Return the [X, Y] coordinate for the center point of the cell that contains the specified text.  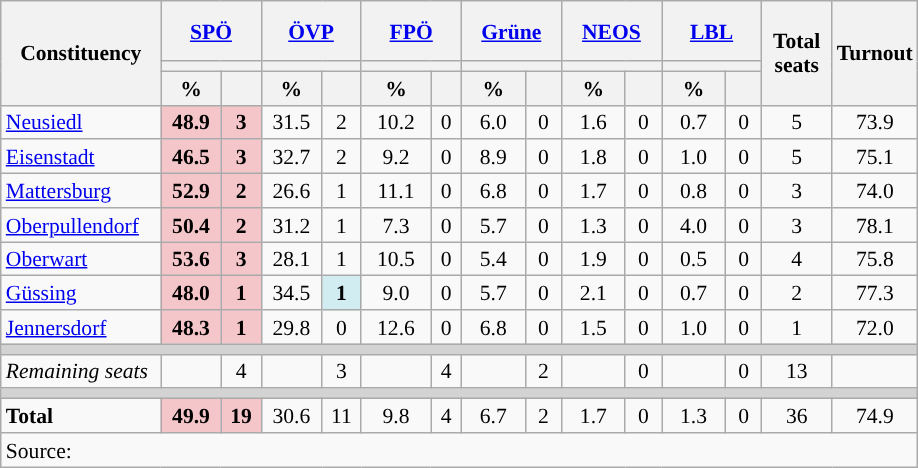
Total [81, 416]
32.7 [292, 157]
11.1 [396, 191]
74.9 [875, 416]
Neusiedl [81, 122]
FPÖ [411, 31]
NEOS [611, 31]
52.9 [191, 191]
6.7 [493, 416]
74.0 [875, 191]
28.1 [292, 259]
77.3 [875, 293]
1.8 [593, 157]
ÖVP [311, 31]
7.3 [396, 225]
1.5 [593, 327]
9.0 [396, 293]
Totalseats [797, 53]
10.5 [396, 259]
Eisenstadt [81, 157]
Remaining seats [81, 371]
13 [797, 371]
Constituency [81, 53]
31.2 [292, 225]
46.5 [191, 157]
10.2 [396, 122]
Source: [460, 450]
Güssing [81, 293]
29.8 [292, 327]
73.9 [875, 122]
12.6 [396, 327]
Jennersdorf [81, 327]
49.9 [191, 416]
48.0 [191, 293]
0.8 [694, 191]
78.1 [875, 225]
2.1 [593, 293]
Grüne [511, 31]
19 [241, 416]
1.6 [593, 122]
48.9 [191, 122]
8.9 [493, 157]
30.6 [292, 416]
11 [342, 416]
9.8 [396, 416]
4.0 [694, 225]
75.8 [875, 259]
6.0 [493, 122]
0.5 [694, 259]
Oberpullendorf [81, 225]
26.6 [292, 191]
5.4 [493, 259]
53.6 [191, 259]
1.9 [593, 259]
50.4 [191, 225]
LBL [712, 31]
9.2 [396, 157]
34.5 [292, 293]
SPÖ [211, 31]
Oberwart [81, 259]
48.3 [191, 327]
72.0 [875, 327]
Turnout [875, 53]
31.5 [292, 122]
36 [797, 416]
Mattersburg [81, 191]
75.1 [875, 157]
